Provide the (x, y) coordinate of the cell's center where the given text is located.  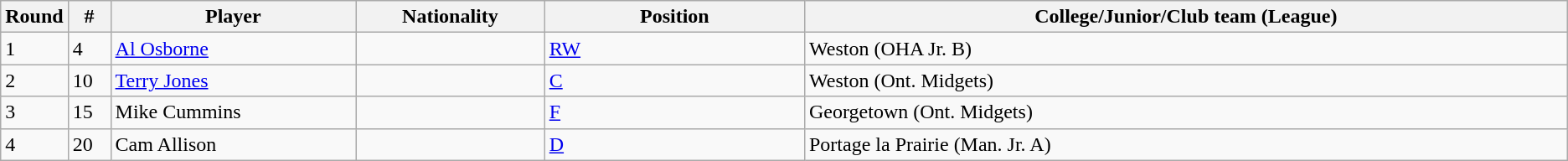
# (89, 17)
Terry Jones (233, 80)
Portage la Prairie (Man. Jr. A) (1186, 144)
D (674, 144)
College/Junior/Club team (League) (1186, 17)
3 (34, 112)
RW (674, 49)
C (674, 80)
Position (674, 17)
Weston (OHA Jr. B) (1186, 49)
20 (89, 144)
Weston (Ont. Midgets) (1186, 80)
Round (34, 17)
F (674, 112)
Cam Allison (233, 144)
Al Osborne (233, 49)
10 (89, 80)
15 (89, 112)
Player (233, 17)
Mike Cummins (233, 112)
Nationality (451, 17)
2 (34, 80)
1 (34, 49)
Georgetown (Ont. Midgets) (1186, 112)
